Detect which cell encompasses the target text, then output its [x, y] center coordinate. 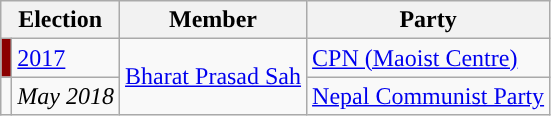
Nepal Communist Party [428, 96]
Party [428, 20]
Election [60, 20]
Member [214, 20]
2017 [66, 58]
CPN (Maoist Centre) [428, 58]
Bharat Prasad Sah [214, 77]
May 2018 [66, 96]
